Detect which cell encompasses the target text, then output its [x, y] center coordinate. 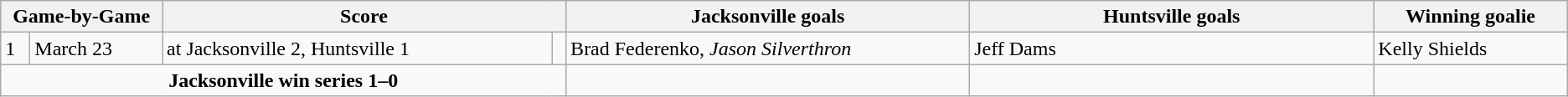
Jacksonville win series 1–0 [283, 80]
Jacksonville goals [768, 17]
at Jacksonville 2, Huntsville 1 [357, 48]
Game-by-Game [82, 17]
Brad Federenko, Jason Silverthron [768, 48]
Winning goalie [1471, 17]
March 23 [96, 48]
Kelly Shields [1471, 48]
Huntsville goals [1172, 17]
Jeff Dams [1172, 48]
1 [15, 48]
Score [364, 17]
